Return [x, y] of the center of cell containing provided text 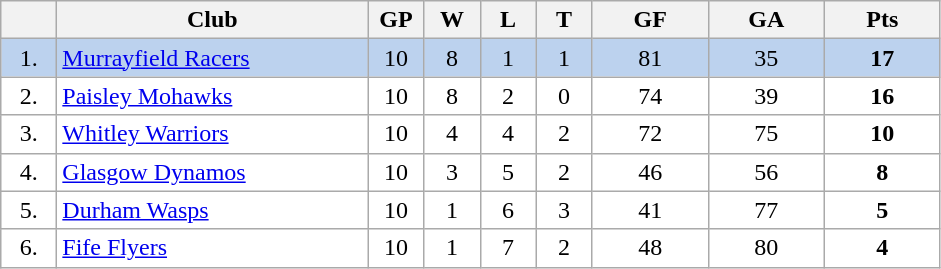
GF [650, 20]
75 [766, 134]
3. [29, 134]
Durham Wasps [212, 210]
80 [766, 248]
0 [564, 96]
Whitley Warriors [212, 134]
4. [29, 172]
6 [508, 210]
Paisley Mohawks [212, 96]
46 [650, 172]
Murrayfield Racers [212, 58]
L [508, 20]
7 [508, 248]
77 [766, 210]
81 [650, 58]
16 [882, 96]
Club [212, 20]
35 [766, 58]
W [452, 20]
74 [650, 96]
GA [766, 20]
Glasgow Dynamos [212, 172]
56 [766, 172]
72 [650, 134]
6. [29, 248]
T [564, 20]
39 [766, 96]
Fife Flyers [212, 248]
1. [29, 58]
2. [29, 96]
5. [29, 210]
48 [650, 248]
GP [396, 20]
41 [650, 210]
Pts [882, 20]
17 [882, 58]
